Identify which cell holds the provided text, then report its (x, y) central coordinate. 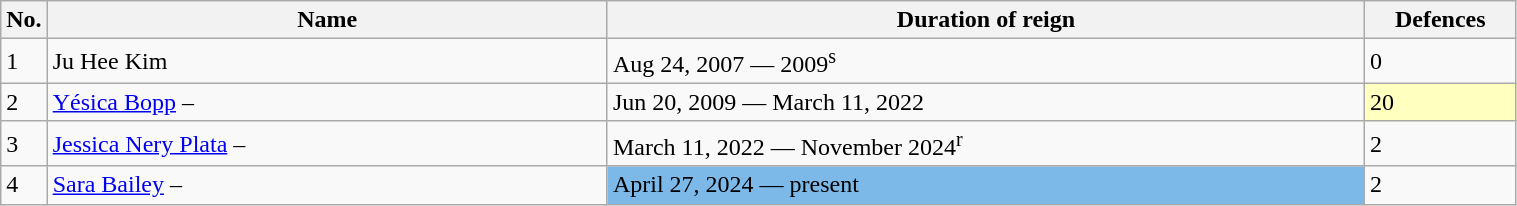
Yésica Bopp – (327, 102)
Ju Hee Kim (327, 62)
Defences (1441, 20)
Sara Bailey – (327, 185)
4 (24, 185)
Jun 20, 2009 — March 11, 2022 (986, 102)
March 11, 2022 — November 2024r (986, 144)
Jessica Nery Plata – (327, 144)
20 (1441, 102)
April 27, 2024 — present (986, 185)
Aug 24, 2007 — 2009s (986, 62)
Duration of reign (986, 20)
3 (24, 144)
No. (24, 20)
Name (327, 20)
1 (24, 62)
0 (1441, 62)
